Determine the [x, y] coordinate at the center of the cell enclosing the given text.  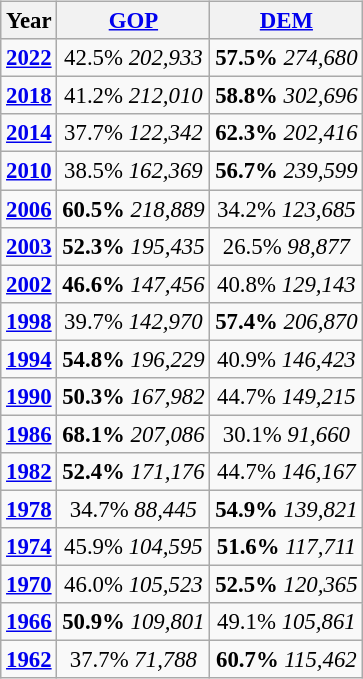
58.8% 302,696 [286, 96]
2022 [29, 58]
39.7% 142,970 [134, 321]
1990 [29, 396]
30.1% 91,660 [286, 434]
2003 [29, 246]
34.2% 123,685 [286, 209]
54.8% 196,229 [134, 359]
2006 [29, 209]
1994 [29, 359]
40.9% 146,423 [286, 359]
46.0% 105,523 [134, 584]
37.7% 71,788 [134, 660]
52.5% 120,365 [286, 584]
54.9% 139,821 [286, 509]
37.7% 122,342 [134, 133]
1978 [29, 509]
45.9% 104,595 [134, 547]
57.5% 274,680 [286, 58]
2002 [29, 284]
50.9% 109,801 [134, 622]
DEM [286, 21]
50.3% 167,982 [134, 396]
60.5% 218,889 [134, 209]
57.4% 206,870 [286, 321]
34.7% 88,445 [134, 509]
68.1% 207,086 [134, 434]
44.7% 146,167 [286, 472]
46.6% 147,456 [134, 284]
Year [29, 21]
42.5% 202,933 [134, 58]
GOP [134, 21]
52.4% 171,176 [134, 472]
51.6% 117,711 [286, 547]
40.8% 129,143 [286, 284]
44.7% 149,215 [286, 396]
1970 [29, 584]
49.1% 105,861 [286, 622]
41.2% 212,010 [134, 96]
60.7% 115,462 [286, 660]
1998 [29, 321]
1982 [29, 472]
2010 [29, 171]
56.7% 239,599 [286, 171]
26.5% 98,877 [286, 246]
62.3% 202,416 [286, 133]
52.3% 195,435 [134, 246]
1974 [29, 547]
2018 [29, 96]
1966 [29, 622]
1986 [29, 434]
38.5% 162,369 [134, 171]
2014 [29, 133]
1962 [29, 660]
